Return the (X, Y) coordinate for the center point of the cell that contains the specified text.  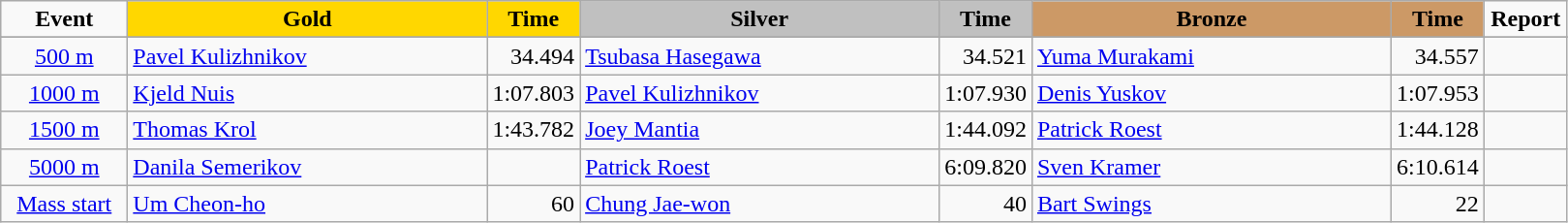
Kjeld Nuis (308, 93)
1:44.128 (1437, 130)
Sven Kramer (1211, 167)
Silver (759, 19)
Bronze (1211, 19)
500 m (64, 56)
34.521 (986, 56)
Report (1525, 19)
Gold (308, 19)
Yuma Murakami (1211, 56)
Denis Yuskov (1211, 93)
1:07.953 (1437, 93)
Um Cheon-ho (308, 204)
1:07.803 (534, 93)
Mass start (64, 204)
1:43.782 (534, 130)
1:07.930 (986, 93)
Event (64, 19)
40 (986, 204)
1000 m (64, 93)
22 (1437, 204)
1500 m (64, 130)
Chung Jae-won (759, 204)
Thomas Krol (308, 130)
34.494 (534, 56)
1:44.092 (986, 130)
Bart Swings (1211, 204)
6:10.614 (1437, 167)
Danila Semerikov (308, 167)
60 (534, 204)
Joey Mantia (759, 130)
5000 m (64, 167)
34.557 (1437, 56)
Tsubasa Hasegawa (759, 56)
6:09.820 (986, 167)
